Pinpoint the cell where the given text exists, returning its [x, y] midpoint coordinate. 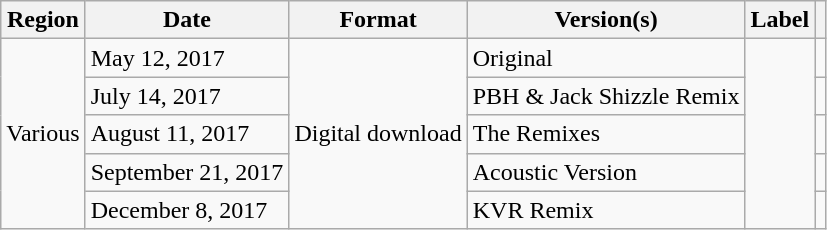
Region [43, 20]
PBH & Jack Shizzle Remix [606, 96]
September 21, 2017 [187, 172]
Label [780, 20]
December 8, 2017 [187, 210]
Date [187, 20]
Various [43, 134]
August 11, 2017 [187, 134]
May 12, 2017 [187, 58]
The Remixes [606, 134]
Version(s) [606, 20]
Acoustic Version [606, 172]
KVR Remix [606, 210]
July 14, 2017 [187, 96]
Digital download [378, 134]
Original [606, 58]
Format [378, 20]
